Identify which cell holds the provided text, then report its (x, y) central coordinate. 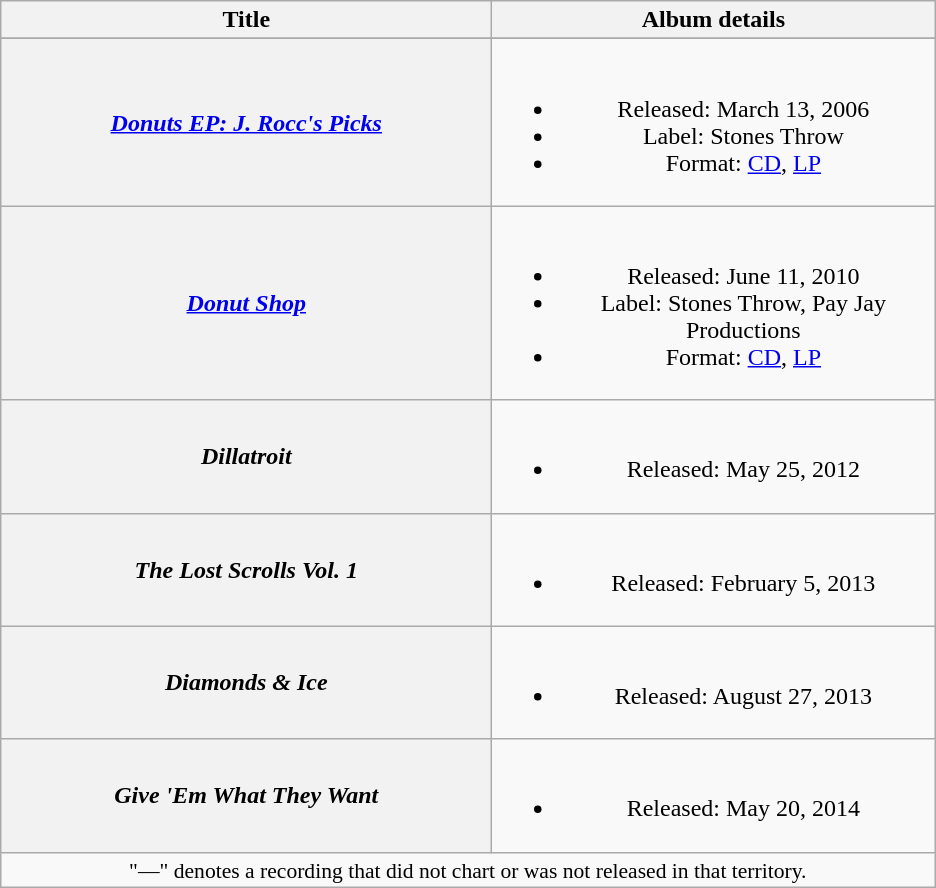
Donut Shop (246, 303)
Released: February 5, 2013 (714, 570)
Released: August 27, 2013 (714, 682)
Donuts EP: J. Rocc's Picks (246, 122)
The Lost Scrolls Vol. 1 (246, 570)
Title (246, 20)
"—" denotes a recording that did not chart or was not released in that territory. (468, 870)
Released: June 11, 2010Label: Stones Throw, Pay Jay ProductionsFormat: CD, LP (714, 303)
Album details (714, 20)
Released: May 25, 2012 (714, 456)
Diamonds & Ice (246, 682)
Give 'Em What They Want (246, 796)
Dillatroit (246, 456)
Released: March 13, 2006Label: Stones ThrowFormat: CD, LP (714, 122)
Released: May 20, 2014 (714, 796)
